Pinpoint the cell where the given text exists, returning its (x, y) midpoint coordinate. 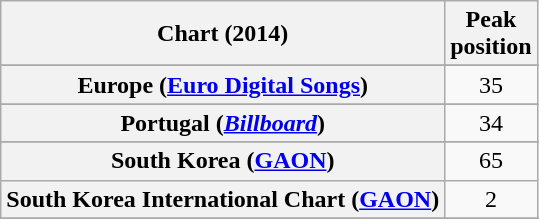
2 (491, 199)
Peakposition (491, 34)
65 (491, 161)
Portugal (Billboard) (223, 123)
South Korea (GAON) (223, 161)
35 (491, 85)
Europe (Euro Digital Songs) (223, 85)
Chart (2014) (223, 34)
South Korea International Chart (GAON) (223, 199)
34 (491, 123)
